Output the [x, y] coordinate of the center of the cell containing the given text.  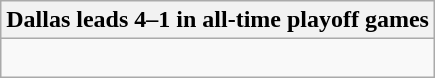
Dallas leads 4–1 in all-time playoff games [218, 20]
